Pinpoint the cell where the given text exists, returning its (x, y) midpoint coordinate. 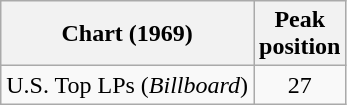
Peakposition (300, 34)
U.S. Top LPs (Billboard) (128, 85)
Chart (1969) (128, 34)
27 (300, 85)
